Locate the cell with the specified text and output its [x, y] center coordinate. 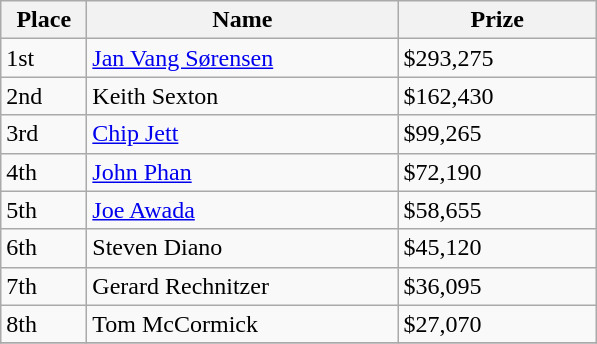
1st [44, 58]
$293,275 [498, 58]
Name [242, 20]
Joe Awada [242, 210]
John Phan [242, 172]
8th [44, 324]
Prize [498, 20]
6th [44, 248]
Place [44, 20]
$27,070 [498, 324]
$72,190 [498, 172]
Steven Diano [242, 248]
$45,120 [498, 248]
Chip Jett [242, 134]
Gerard Rechnitzer [242, 286]
7th [44, 286]
2nd [44, 96]
5th [44, 210]
Keith Sexton [242, 96]
$36,095 [498, 286]
$58,655 [498, 210]
3rd [44, 134]
4th [44, 172]
$162,430 [498, 96]
Tom McCormick [242, 324]
$99,265 [498, 134]
Jan Vang Sørensen [242, 58]
